Provide the [X, Y] coordinate of the cell's center where the given text is located.  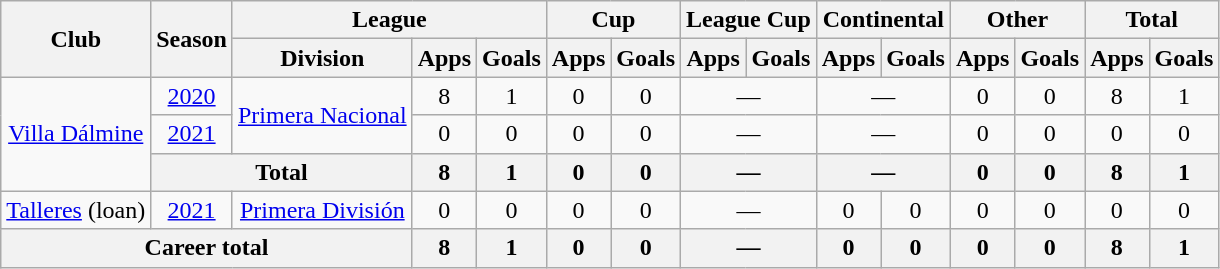
Other [1017, 20]
Villa Dálmine [76, 134]
Primera División [322, 210]
Season [192, 39]
2020 [192, 96]
Talleres (loan) [76, 210]
Division [322, 58]
Primera Nacional [322, 115]
Cup [613, 20]
Club [76, 39]
Career total [206, 248]
League [389, 20]
Continental [883, 20]
League Cup [749, 20]
